Provide the (x, y) coordinate of the cell's center where the given text is located.  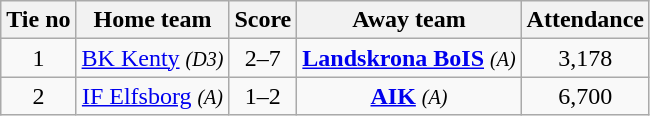
Attendance (585, 20)
Home team (152, 20)
Away team (409, 20)
2 (38, 96)
3,178 (585, 58)
BK Kenty (D3) (152, 58)
AIK (A) (409, 96)
Landskrona BoIS (A) (409, 58)
1–2 (263, 96)
2–7 (263, 58)
1 (38, 58)
IF Elfsborg (A) (152, 96)
Score (263, 20)
Tie no (38, 20)
6,700 (585, 96)
